From the cell containing the given text, extract its center point as (X, Y) coordinate. 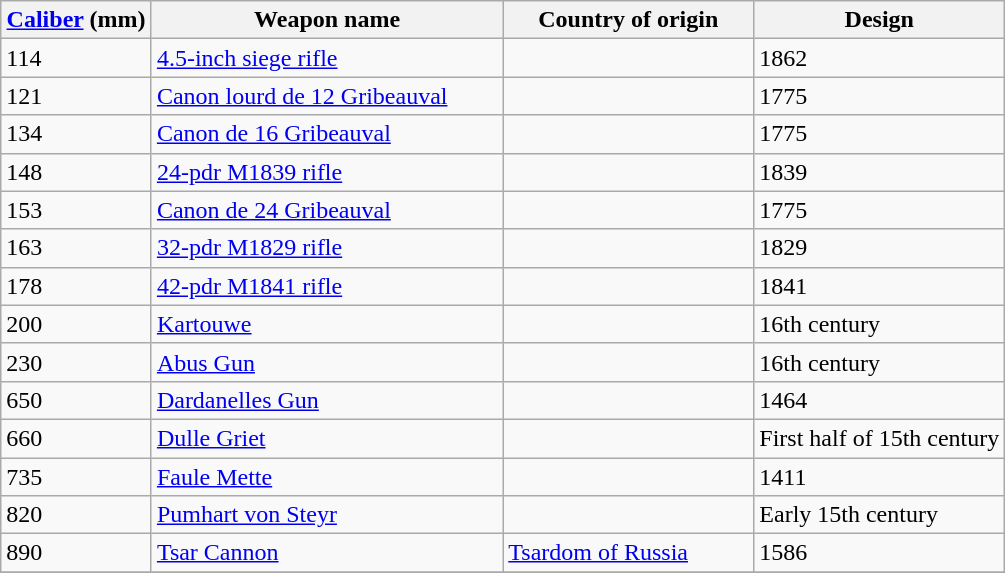
148 (76, 172)
200 (76, 324)
134 (76, 134)
153 (76, 210)
First half of 15th century (880, 438)
Canon de 16 Gribeauval (326, 134)
121 (76, 96)
42-pdr M1841 rifle (326, 286)
4.5-inch siege rifle (326, 58)
Country of origin (628, 20)
Tsar Cannon (326, 553)
Dulle Griet (326, 438)
32-pdr M1829 rifle (326, 248)
1841 (880, 286)
1829 (880, 248)
114 (76, 58)
1464 (880, 400)
24-pdr M1839 rifle (326, 172)
Abus Gun (326, 362)
735 (76, 477)
163 (76, 248)
Pumhart von Steyr (326, 515)
Dardanelles Gun (326, 400)
Design (880, 20)
Tsardom of Russia (628, 553)
1586 (880, 553)
Canon de 24 Gribeauval (326, 210)
Canon lourd de 12 Gribeauval (326, 96)
Weapon name (326, 20)
1862 (880, 58)
Caliber (mm) (76, 20)
Early 15th century (880, 515)
178 (76, 286)
Kartouwe (326, 324)
650 (76, 400)
Faule Mette (326, 477)
660 (76, 438)
1839 (880, 172)
230 (76, 362)
890 (76, 553)
1411 (880, 477)
820 (76, 515)
